Return (X, Y) of the center of cell containing provided text 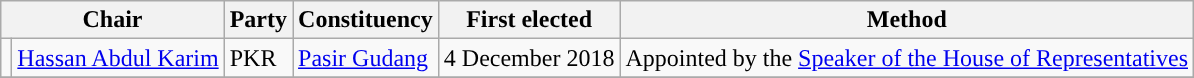
Pasir Gudang (366, 58)
PKR (258, 58)
Chair (112, 20)
Constituency (366, 20)
Appointed by the Speaker of the House of Representatives (907, 58)
Method (907, 20)
4 December 2018 (529, 58)
Hassan Abdul Karim (118, 58)
First elected (529, 20)
Party (258, 20)
